From the cell containing the given text, extract its center point as [X, Y] coordinate. 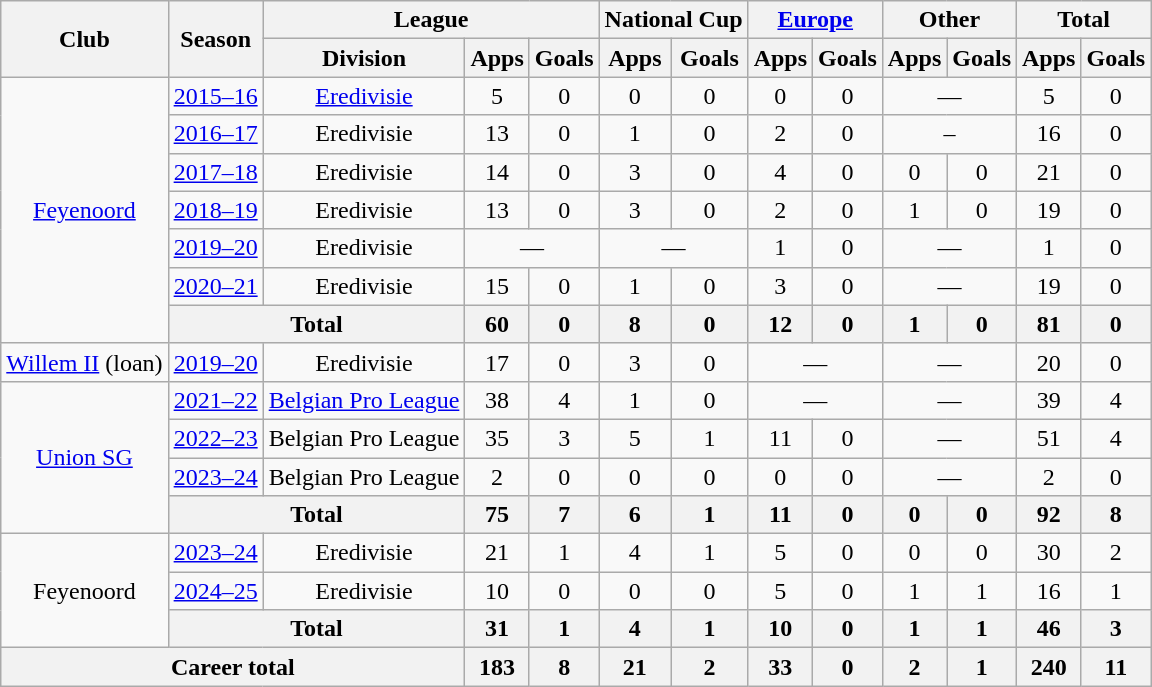
2024–25 [216, 591]
2021–22 [216, 400]
92 [1049, 515]
183 [497, 667]
81 [1049, 324]
Division [364, 58]
2018–19 [216, 210]
46 [1049, 629]
38 [497, 400]
2017–18 [216, 172]
35 [497, 438]
Other [949, 20]
6 [635, 515]
17 [497, 362]
2015–16 [216, 96]
12 [780, 324]
2022–23 [216, 438]
60 [497, 324]
15 [497, 286]
30 [1049, 553]
240 [1049, 667]
Season [216, 39]
33 [780, 667]
Club [84, 39]
Career total [233, 667]
2020–21 [216, 286]
Willem II (loan) [84, 362]
Europe [815, 20]
20 [1049, 362]
39 [1049, 400]
– [949, 134]
31 [497, 629]
51 [1049, 438]
7 [564, 515]
League [431, 20]
14 [497, 172]
2016–17 [216, 134]
75 [497, 515]
Union SG [84, 457]
National Cup [674, 20]
